Extract the [X, Y] coordinate from the center of the cell holding the provided text.  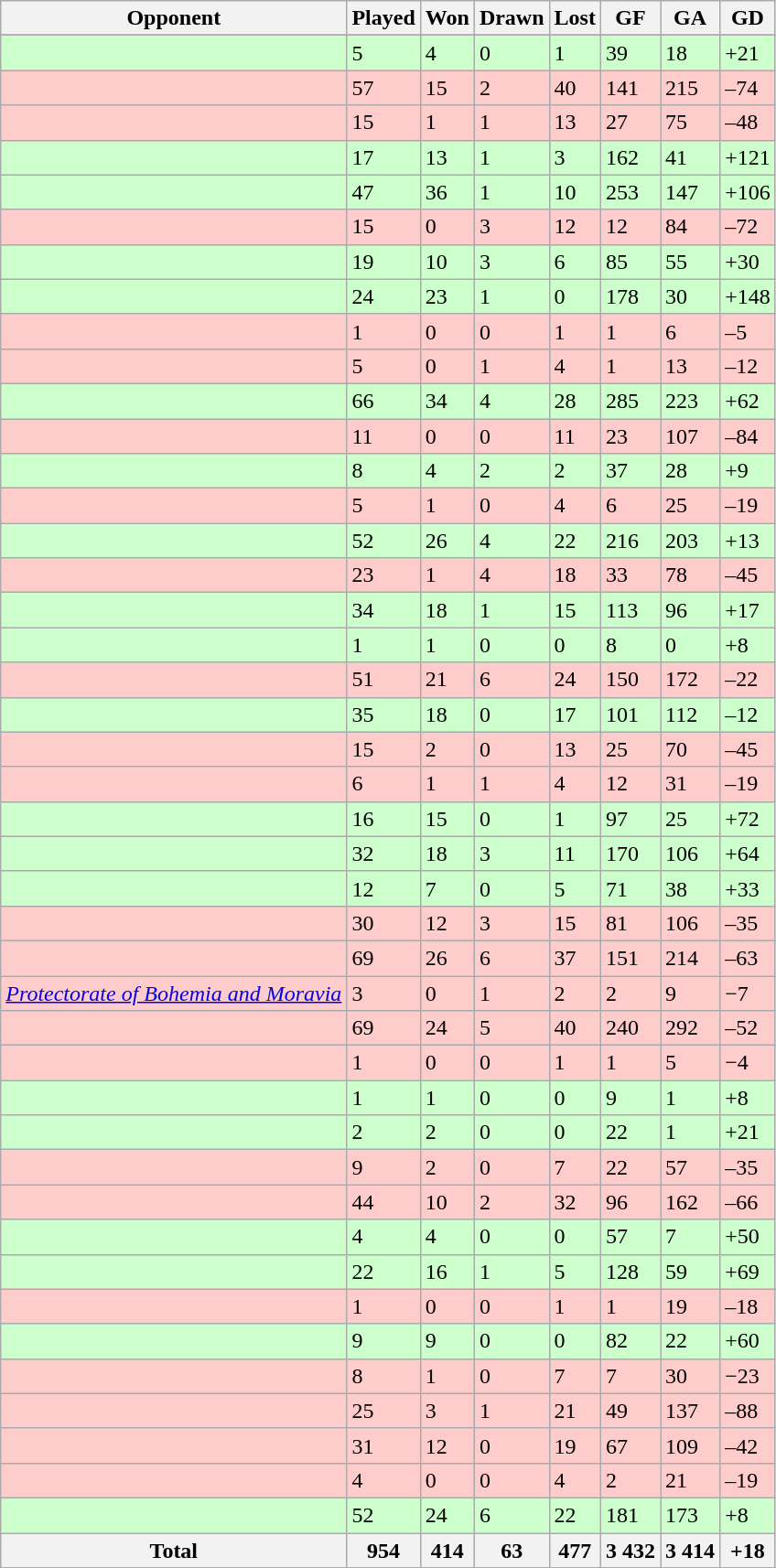
477 [575, 1551]
112 [690, 714]
107 [690, 436]
–5 [749, 331]
147 [690, 192]
33 [630, 575]
–66 [749, 1202]
Drawn [512, 18]
954 [383, 1551]
+33 [749, 888]
63 [512, 1551]
41 [690, 157]
85 [630, 262]
−23 [749, 1376]
+18 [749, 1551]
Played [383, 18]
113 [630, 610]
Lost [575, 18]
47 [383, 192]
51 [383, 680]
–74 [749, 88]
–72 [749, 227]
36 [447, 192]
–88 [749, 1411]
+148 [749, 296]
82 [630, 1341]
39 [630, 53]
55 [690, 262]
170 [630, 854]
414 [447, 1551]
84 [690, 227]
151 [630, 958]
178 [630, 296]
3 414 [690, 1551]
240 [630, 1028]
70 [690, 749]
216 [630, 541]
−7 [749, 993]
GF [630, 18]
141 [630, 88]
−4 [749, 1063]
172 [690, 680]
44 [383, 1202]
–18 [749, 1306]
+62 [749, 401]
–63 [749, 958]
–52 [749, 1028]
–48 [749, 123]
3 432 [630, 1551]
+69 [749, 1272]
253 [630, 192]
181 [630, 1515]
59 [690, 1272]
–22 [749, 680]
35 [383, 714]
+17 [749, 610]
203 [690, 541]
109 [690, 1445]
38 [690, 888]
Protectorate of Bohemia and Moravia [174, 993]
+60 [749, 1341]
+106 [749, 192]
+30 [749, 262]
+50 [749, 1237]
66 [383, 401]
Opponent [174, 18]
67 [630, 1445]
75 [690, 123]
49 [630, 1411]
Total [174, 1551]
78 [690, 575]
292 [690, 1028]
GA [690, 18]
214 [690, 958]
–42 [749, 1445]
81 [630, 923]
97 [630, 819]
101 [630, 714]
137 [690, 1411]
27 [630, 123]
–84 [749, 436]
+13 [749, 541]
215 [690, 88]
+64 [749, 854]
+121 [749, 157]
128 [630, 1272]
223 [690, 401]
GD [749, 18]
Won [447, 18]
+9 [749, 471]
71 [630, 888]
173 [690, 1515]
285 [630, 401]
150 [630, 680]
+72 [749, 819]
